Capture the cell that displays the provided text and extract its (x, y) central coordinate. 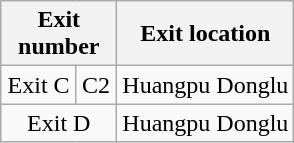
C2 (96, 85)
Exit D (59, 123)
Exit C (39, 85)
Exit location (206, 34)
Exit number (59, 34)
